For the text-containing cell, return its midpoint in [x, y] coordinate format. 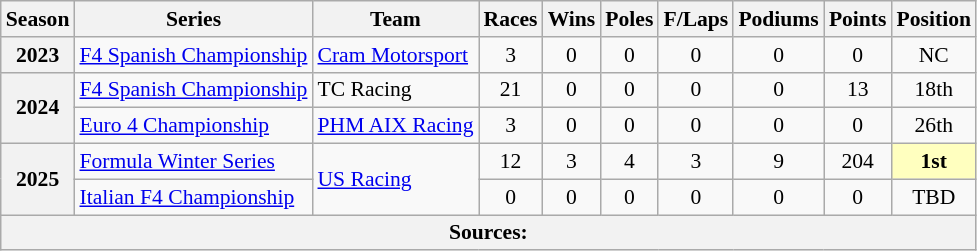
Season [38, 19]
Cram Motorsport [395, 55]
18th [934, 90]
F/Laps [696, 19]
Euro 4 Championship [193, 126]
TBD [934, 197]
204 [858, 162]
Series [193, 19]
NC [934, 55]
1st [934, 162]
Formula Winter Series [193, 162]
4 [629, 162]
Sources: [488, 233]
Italian F4 Championship [193, 197]
Position [934, 19]
9 [778, 162]
Wins [572, 19]
Podiums [778, 19]
12 [510, 162]
Poles [629, 19]
PHM AIX Racing [395, 126]
21 [510, 90]
US Racing [395, 180]
2023 [38, 55]
13 [858, 90]
2024 [38, 108]
26th [934, 126]
TC Racing [395, 90]
Races [510, 19]
2025 [38, 180]
Points [858, 19]
Team [395, 19]
